Locate the cell with the specified text and output its [x, y] center coordinate. 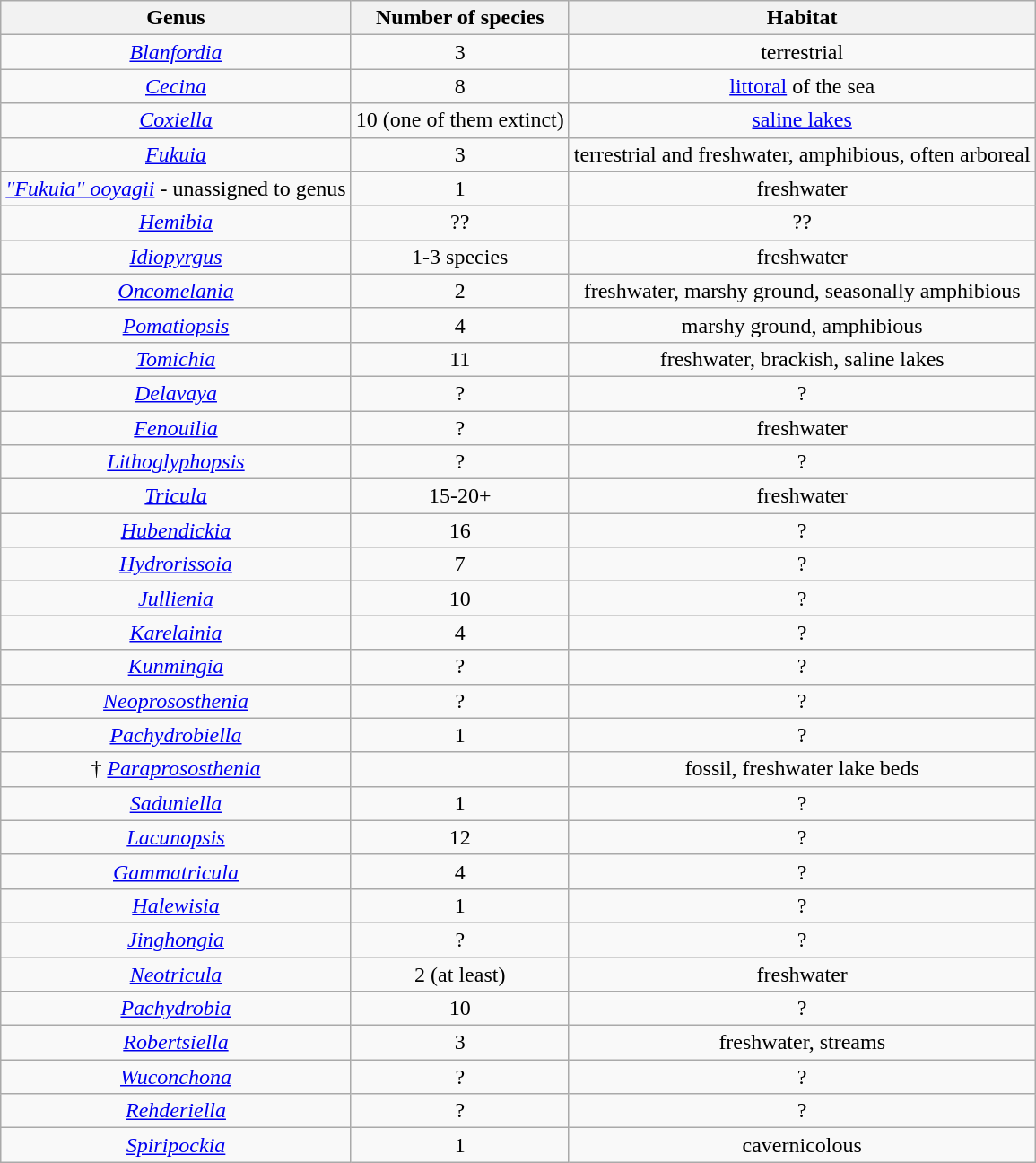
freshwater, streams [802, 1043]
Wuconchona [176, 1077]
freshwater, marshy ground, seasonally amphibious [802, 291]
cavernicolous [802, 1145]
Pachydrobiella [176, 735]
Pachydrobia [176, 1009]
Jinghongia [176, 940]
Cecina [176, 86]
Hydrorissoia [176, 564]
Hubendickia [176, 530]
Lacunopsis [176, 837]
7 [459, 564]
Neoprososthenia [176, 701]
littoral of the sea [802, 86]
Genus [176, 18]
Karelainia [176, 633]
† Paraprososthenia [176, 769]
Idiopyrgus [176, 257]
fossil, freshwater lake beds [802, 769]
Blanfordia [176, 52]
freshwater, brackish, saline lakes [802, 359]
Habitat [802, 18]
1-3 species [459, 257]
Oncomelania [176, 291]
16 [459, 530]
saline lakes [802, 120]
11 [459, 359]
Halewisia [176, 905]
Kunmingia [176, 667]
Fukuia [176, 154]
Tomichia [176, 359]
Tricula [176, 496]
2 [459, 291]
marshy ground, amphibious [802, 325]
Gammatricula [176, 871]
Jullienia [176, 599]
terrestrial and freshwater, amphibious, often arboreal [802, 154]
Number of species [459, 18]
Robertsiella [176, 1043]
Coxiella [176, 120]
10 (one of them extinct) [459, 120]
Spiripockia [176, 1145]
8 [459, 86]
Pomatiopsis [176, 325]
terrestrial [802, 52]
Lithoglyphopsis [176, 462]
12 [459, 837]
Saduniella [176, 803]
Neotricula [176, 974]
"Fukuia" ooyagii - unassigned to genus [176, 188]
15-20+ [459, 496]
Delavaya [176, 393]
2 (at least) [459, 974]
Fenouilia [176, 428]
Hemibia [176, 223]
Rehderiella [176, 1111]
